From the cell containing the given text, extract its center point as [x, y] coordinate. 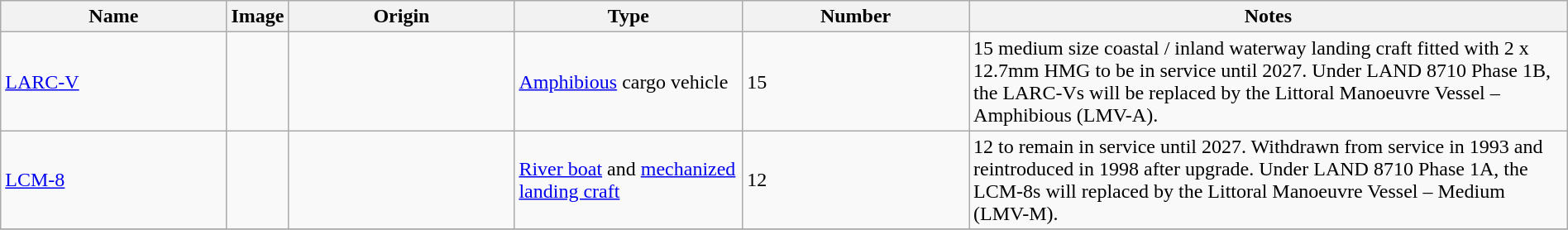
Number [856, 17]
LARC-V [114, 81]
Origin [402, 17]
12 [856, 180]
Notes [1269, 17]
Image [258, 17]
Type [629, 17]
Name [114, 17]
Amphibious cargo vehicle [629, 81]
River boat and mechanized landing craft [629, 180]
15 [856, 81]
LCM-8 [114, 180]
